Provide the (X, Y) coordinate of the cell's center where the given text is located.  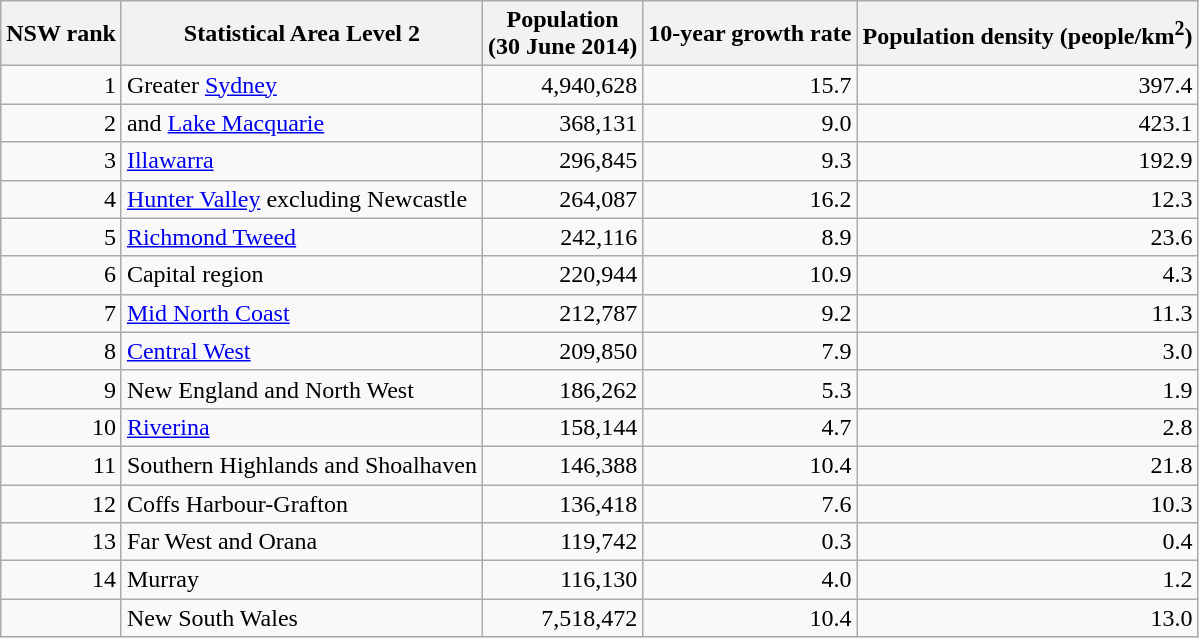
192.9 (1028, 161)
397.4 (1028, 85)
212,787 (562, 313)
0.3 (750, 542)
8.9 (750, 237)
Mid North Coast (302, 313)
136,418 (562, 503)
Illawarra (302, 161)
Far West and Orana (302, 542)
15.7 (750, 85)
13.0 (1028, 618)
209,850 (562, 351)
13 (62, 542)
1.9 (1028, 389)
12.3 (1028, 199)
1 (62, 85)
New England and North West (302, 389)
Capital region (302, 275)
9.3 (750, 161)
16.2 (750, 199)
14 (62, 580)
4.0 (750, 580)
NSW rank (62, 34)
7 (62, 313)
9.2 (750, 313)
264,087 (562, 199)
Riverina (302, 427)
2.8 (1028, 427)
9.0 (750, 123)
New South Wales (302, 618)
3.0 (1028, 351)
4.7 (750, 427)
Southern Highlands and Shoalhaven (302, 465)
6 (62, 275)
4,940,628 (562, 85)
242,116 (562, 237)
7.9 (750, 351)
11 (62, 465)
9 (62, 389)
186,262 (562, 389)
220,944 (562, 275)
10 (62, 427)
0.4 (1028, 542)
368,131 (562, 123)
Murray (302, 580)
146,388 (562, 465)
10.9 (750, 275)
5 (62, 237)
Hunter Valley excluding Newcastle (302, 199)
23.6 (1028, 237)
116,130 (562, 580)
12 (62, 503)
3 (62, 161)
8 (62, 351)
21.8 (1028, 465)
423.1 (1028, 123)
and Lake Macquarie (302, 123)
4 (62, 199)
Central West (302, 351)
4.3 (1028, 275)
5.3 (750, 389)
11.3 (1028, 313)
119,742 (562, 542)
Greater Sydney (302, 85)
Coffs Harbour-Grafton (302, 503)
296,845 (562, 161)
10-year growth rate (750, 34)
Population density (people/km2) (1028, 34)
7,518,472 (562, 618)
10.3 (1028, 503)
1.2 (1028, 580)
2 (62, 123)
7.6 (750, 503)
Statistical Area Level 2 (302, 34)
158,144 (562, 427)
Population(30 June 2014) (562, 34)
Richmond Tweed (302, 237)
